Extract the (x, y) coordinate from the center of the cell holding the provided text.  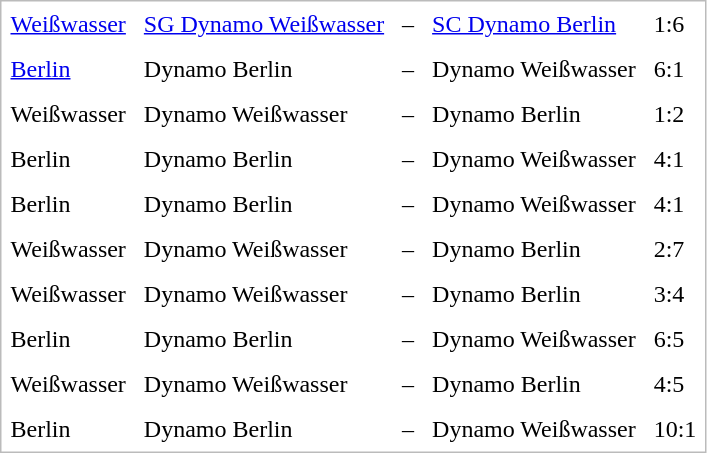
1:6 (676, 24)
10:1 (676, 428)
6:5 (676, 338)
2:7 (676, 248)
1:2 (676, 114)
SC Dynamo Berlin (534, 24)
SG Dynamo Weißwasser (264, 24)
3:4 (676, 294)
6:1 (676, 68)
4:5 (676, 384)
